Capture the cell that displays the provided text and extract its [X, Y] central coordinate. 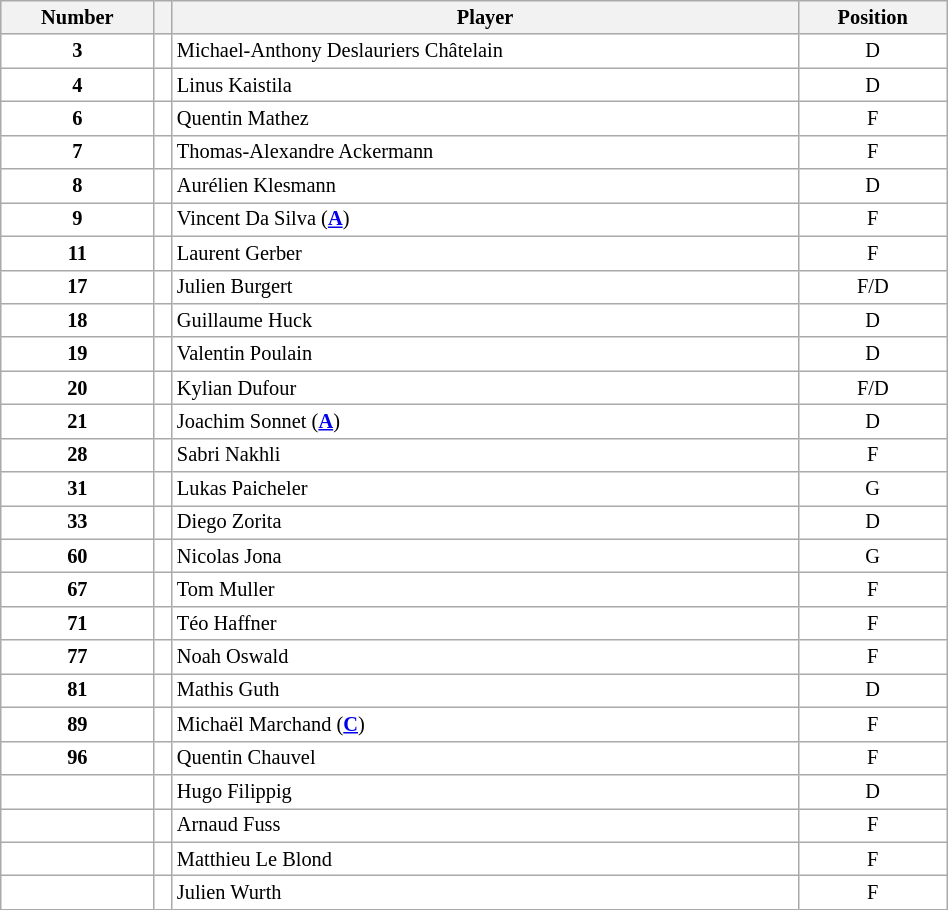
17 [78, 287]
Thomas-Alexandre Ackermann [485, 152]
Laurent Gerber [485, 253]
7 [78, 152]
81 [78, 691]
Player [485, 18]
Aurélien Klesmann [485, 186]
Diego Zorita [485, 523]
Number [78, 18]
6 [78, 119]
Nicolas Jona [485, 556]
28 [78, 455]
4 [78, 85]
21 [78, 422]
11 [78, 253]
Mathis Guth [485, 691]
Arnaud Fuss [485, 825]
Lukas Paicheler [485, 489]
Julien Burgert [485, 287]
Téo Haffner [485, 624]
Quentin Chauvel [485, 758]
Julien Wurth [485, 893]
96 [78, 758]
Joachim Sonnet (A) [485, 422]
Linus Kaistila [485, 85]
3 [78, 51]
Valentin Poulain [485, 354]
18 [78, 321]
Hugo Filippig [485, 792]
Vincent Da Silva (A) [485, 220]
67 [78, 590]
Michaël Marchand (C) [485, 725]
20 [78, 388]
Guillaume Huck [485, 321]
Kylian Dufour [485, 388]
89 [78, 725]
8 [78, 186]
71 [78, 624]
60 [78, 556]
33 [78, 523]
Quentin Mathez [485, 119]
19 [78, 354]
Michael-Anthony Deslauriers Châtelain [485, 51]
Position [872, 18]
Noah Oswald [485, 657]
9 [78, 220]
31 [78, 489]
77 [78, 657]
Tom Muller [485, 590]
Sabri Nakhli [485, 455]
Matthieu Le Blond [485, 859]
